Detect which cell encompasses the target text, then output its [x, y] center coordinate. 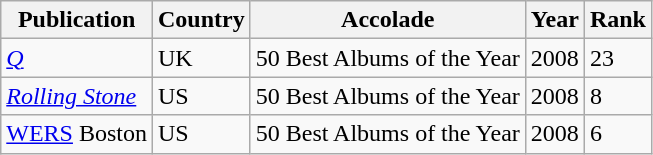
Publication [77, 20]
Q [77, 58]
Rolling Stone [77, 96]
UK [202, 58]
Country [202, 20]
Year [554, 20]
8 [618, 96]
WERS Boston [77, 134]
Rank [618, 20]
6 [618, 134]
Accolade [388, 20]
23 [618, 58]
